Locate the cell with the specified text and output its (x, y) center coordinate. 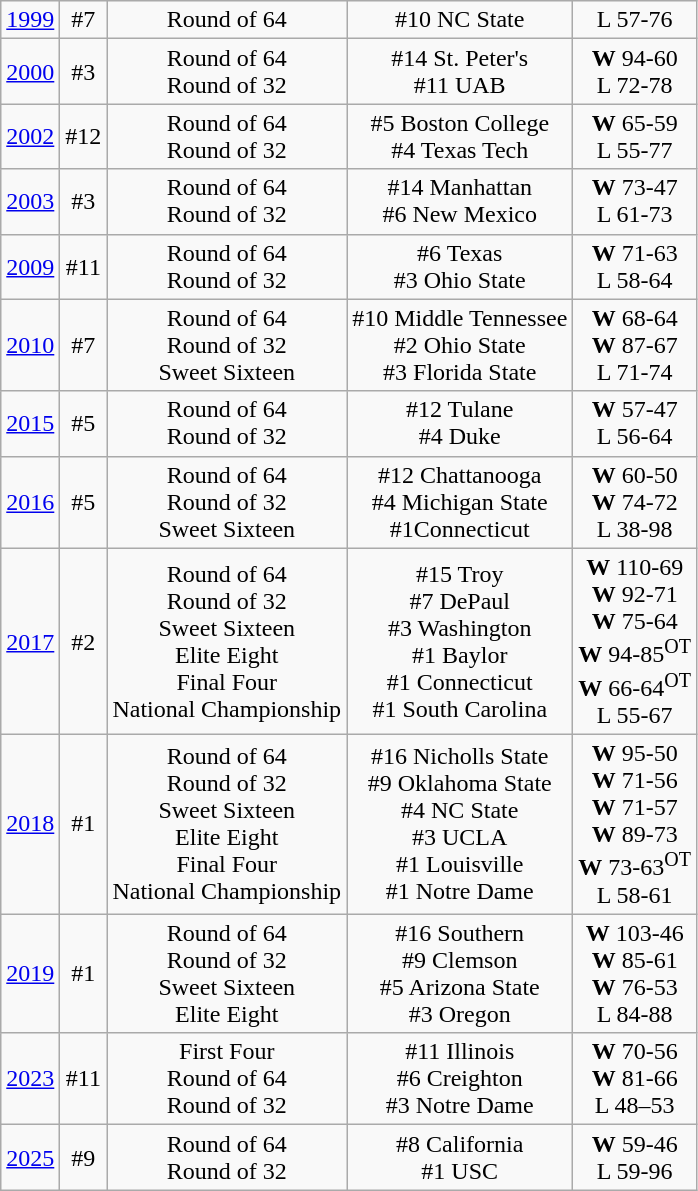
#10 NC State (460, 20)
#14 Manhattan#6 New Mexico (460, 202)
2017 (30, 641)
2009 (30, 266)
W 103-46W 85-61W 76-53L 84-88 (635, 974)
#6 Texas#3 Ohio State (460, 266)
W 94-60L 72-78 (635, 72)
2016 (30, 502)
First FourRound of 64Round of 32 (227, 1079)
#8 California#1 USC (460, 1158)
W 73-47L 61-73 (635, 202)
#12 (84, 136)
W 70-56 W 81-66 L 48–53 (635, 1079)
W 65-59L 55-77 (635, 136)
W 59-46 L 59-96 (635, 1158)
#9 (84, 1158)
W 60-50W 74-72L 38-98 (635, 502)
#2 (84, 641)
#16 Southern#9 Clemson#5 Arizona State#3 Oregon (460, 974)
#5 Boston College#4 Texas Tech (460, 136)
W 57-47L 56-64 (635, 424)
Round of 64Round of 32Sweet SixteenElite Eight (227, 974)
W 110-69W 92-71W 75-64W 94-85OTW 66-64OTL 55-67 (635, 641)
1999 (30, 20)
#12 Tulane#4 Duke (460, 424)
W 68-64W 87-67L 71-74 (635, 345)
#10 Middle Tennessee#2 Ohio State#3 Florida State (460, 345)
#11 Illinois #6 Creighton #3 Notre Dame (460, 1079)
2000 (30, 72)
2025 (30, 1158)
W 71-63L 58-64 (635, 266)
2015 (30, 424)
2018 (30, 824)
2002 (30, 136)
#16 Nicholls State#9 Oklahoma State#4 NC State#3 UCLA #1 Louisville #1 Notre Dame (460, 824)
Round of 64 (227, 20)
L 57-76 (635, 20)
#15 Troy#7 DePaul#3 Washington#1 Baylor #1 Connecticut #1 South Carolina (460, 641)
2010 (30, 345)
2023 (30, 1079)
#14 St. Peter's#11 UAB (460, 72)
#12 Chattanooga#4 Michigan State#1Connecticut (460, 502)
W 95-50W 71-56W 71-57W 89-73W 73-63OTL 58-61 (635, 824)
2019 (30, 974)
2003 (30, 202)
